Search for the cell housing the specified text and yield its [x, y] center coordinate. 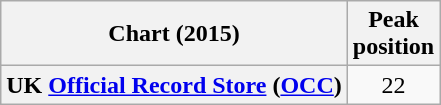
Peakposition [393, 34]
UK Official Record Store (OCC) [174, 85]
22 [393, 85]
Chart (2015) [174, 34]
